Identify which cell holds the provided text, then report its [X, Y] central coordinate. 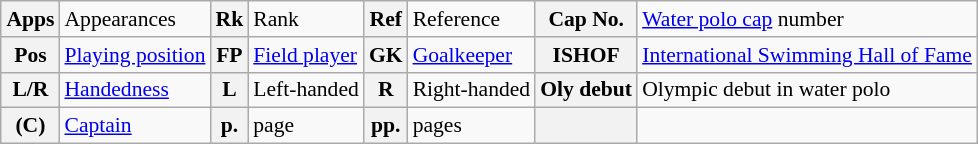
R [386, 90]
(C) [30, 126]
Cap No. [586, 19]
International Swimming Hall of Fame [807, 55]
L [230, 90]
Appearances [134, 19]
GK [386, 55]
Olympic debut in water polo [807, 90]
Water polo cap number [807, 19]
Playing position [134, 55]
Pos [30, 55]
FP [230, 55]
Reference [472, 19]
Oly debut [586, 90]
pages [472, 126]
Handedness [134, 90]
Captain [134, 126]
Apps [30, 19]
Goalkeeper [472, 55]
pp. [386, 126]
Left-handed [306, 90]
Rank [306, 19]
L/R [30, 90]
ISHOF [586, 55]
Rk [230, 19]
p. [230, 126]
Field player [306, 55]
Ref [386, 19]
page [306, 126]
Right-handed [472, 90]
